For the text-containing cell, return its midpoint in [X, Y] coordinate format. 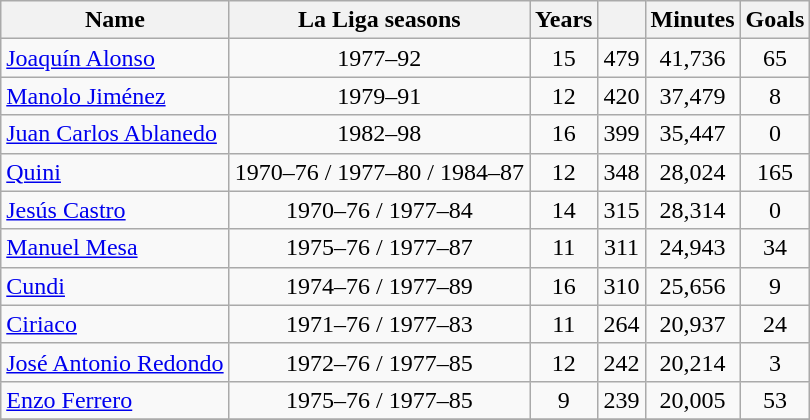
1970–76 / 1977–84 [379, 210]
Juan Carlos Ablanedo [115, 134]
315 [622, 210]
41,736 [692, 58]
1977–92 [379, 58]
24 [775, 324]
Manuel Mesa [115, 248]
Minutes [692, 20]
Name [115, 20]
35,447 [692, 134]
65 [775, 58]
La Liga seasons [379, 20]
1972–76 / 1977–85 [379, 362]
399 [622, 134]
25,656 [692, 286]
311 [622, 248]
479 [622, 58]
420 [622, 96]
1970–76 / 1977–80 / 1984–87 [379, 172]
José Antonio Redondo [115, 362]
8 [775, 96]
20,937 [692, 324]
14 [564, 210]
Enzo Ferrero [115, 400]
28,314 [692, 210]
Goals [775, 20]
1975–76 / 1977–85 [379, 400]
264 [622, 324]
1974–76 / 1977–89 [379, 286]
34 [775, 248]
Jesús Castro [115, 210]
3 [775, 362]
20,005 [692, 400]
20,214 [692, 362]
Years [564, 20]
Quini [115, 172]
348 [622, 172]
53 [775, 400]
1982–98 [379, 134]
1979–91 [379, 96]
Manolo Jiménez [115, 96]
Joaquín Alonso [115, 58]
165 [775, 172]
24,943 [692, 248]
239 [622, 400]
37,479 [692, 96]
Ciriaco [115, 324]
Cundi [115, 286]
15 [564, 58]
28,024 [692, 172]
1975–76 / 1977–87 [379, 248]
1971–76 / 1977–83 [379, 324]
242 [622, 362]
310 [622, 286]
